From the cell containing the given text, extract its center point as [x, y] coordinate. 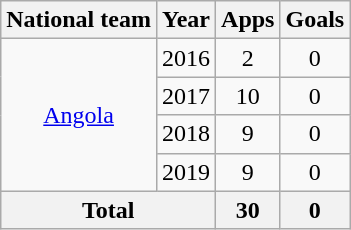
Total [108, 210]
Year [186, 20]
Goals [315, 20]
Angola [79, 115]
2017 [186, 96]
2 [248, 58]
National team [79, 20]
Apps [248, 20]
30 [248, 210]
10 [248, 96]
2016 [186, 58]
2019 [186, 172]
2018 [186, 134]
